From the cell containing the given text, extract its center point as [X, Y] coordinate. 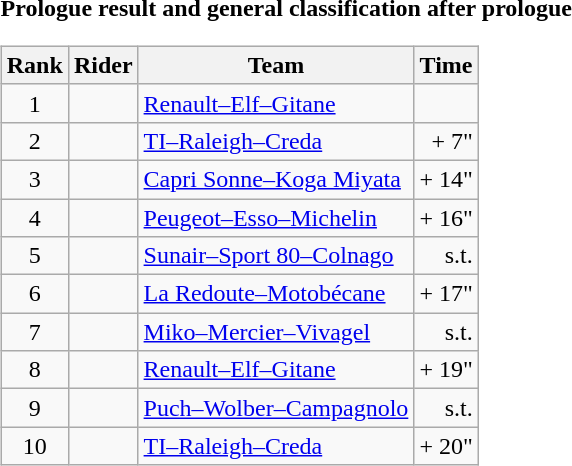
+ 14" [446, 179]
+ 19" [446, 370]
Miko–Mercier–Vivagel [276, 332]
Puch–Wolber–Campagnolo [276, 408]
5 [34, 256]
Peugeot–Esso–Michelin [276, 217]
1 [34, 103]
Sunair–Sport 80–Colnago [276, 256]
10 [34, 446]
9 [34, 408]
8 [34, 370]
+ 16" [446, 217]
4 [34, 217]
Time [446, 65]
2 [34, 141]
Rank [34, 65]
7 [34, 332]
+ 17" [446, 294]
+ 7" [446, 141]
3 [34, 179]
Capri Sonne–Koga Miyata [276, 179]
6 [34, 294]
+ 20" [446, 446]
Rider [103, 65]
Team [276, 65]
La Redoute–Motobécane [276, 294]
